Determine the (X, Y) coordinate at the center of the cell enclosing the given text.  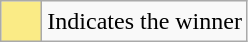
Indicates the winner (145, 22)
